Find where the given text appears and provide that cell's center as [X, Y] coordinate. 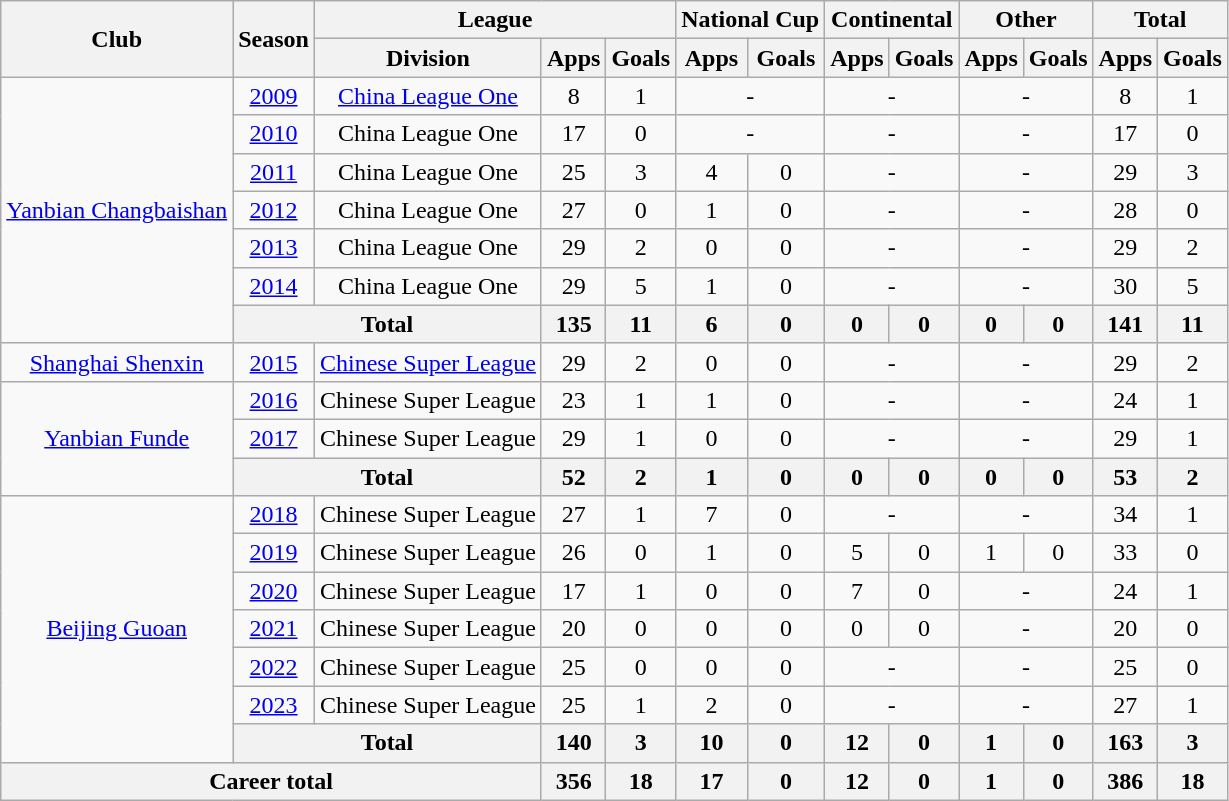
Division [428, 58]
2012 [274, 210]
Other [1026, 20]
141 [1125, 324]
League [494, 20]
34 [1125, 515]
33 [1125, 553]
2015 [274, 362]
2020 [274, 591]
26 [573, 553]
2022 [274, 667]
2021 [274, 629]
National Cup [750, 20]
10 [712, 743]
2018 [274, 515]
356 [573, 781]
Season [274, 39]
52 [573, 477]
Career total [272, 781]
2013 [274, 248]
53 [1125, 477]
135 [573, 324]
386 [1125, 781]
Yanbian Changbaishan [117, 210]
140 [573, 743]
4 [712, 172]
28 [1125, 210]
30 [1125, 286]
Yanbian Funde [117, 438]
2016 [274, 400]
163 [1125, 743]
Beijing Guoan [117, 629]
2023 [274, 705]
Continental [892, 20]
2019 [274, 553]
2014 [274, 286]
Club [117, 39]
6 [712, 324]
2009 [274, 96]
2011 [274, 172]
2010 [274, 134]
23 [573, 400]
2017 [274, 438]
Shanghai Shenxin [117, 362]
